Scan for the cell matching the given text and deliver its (x, y) coordinate at center. 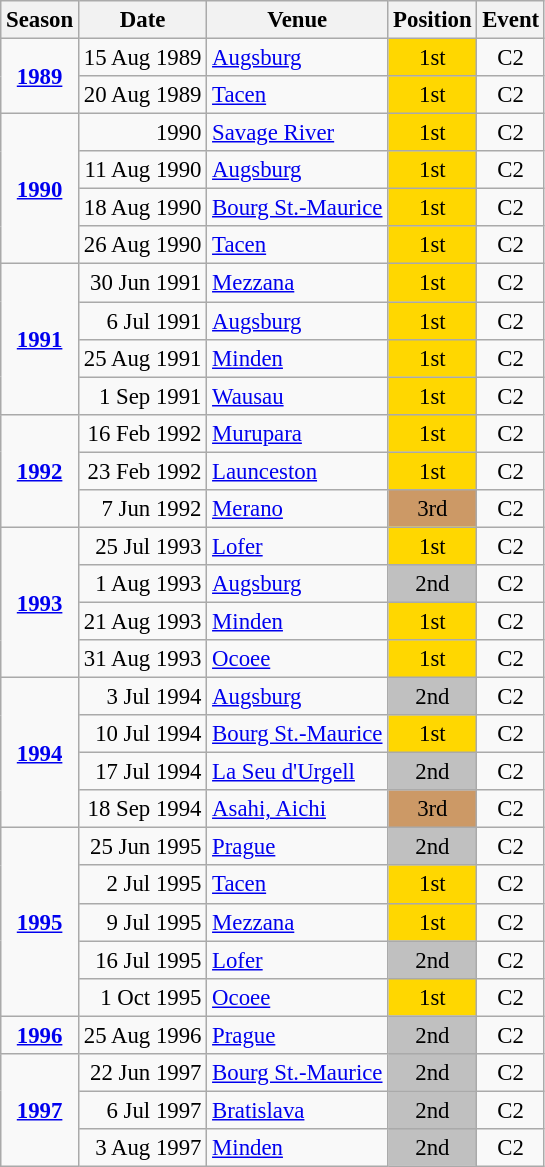
21 Aug 1993 (142, 621)
1997 (40, 1110)
1996 (40, 1035)
15 Aug 1989 (142, 58)
31 Aug 1993 (142, 659)
Position (432, 20)
Savage River (298, 133)
22 Jun 1997 (142, 1073)
30 Jun 1991 (142, 283)
1 Sep 1991 (142, 396)
Merano (298, 509)
Wausau (298, 396)
16 Jul 1995 (142, 960)
3 Jul 1994 (142, 697)
6 Jul 1991 (142, 321)
6 Jul 1997 (142, 1110)
17 Jul 1994 (142, 772)
25 Jul 1993 (142, 546)
25 Aug 1996 (142, 1035)
1 Aug 1993 (142, 584)
20 Aug 1989 (142, 95)
1993 (40, 602)
25 Aug 1991 (142, 358)
25 Jun 1995 (142, 847)
1994 (40, 753)
Asahi, Aichi (298, 809)
2 Jul 1995 (142, 885)
11 Aug 1990 (142, 170)
3 Aug 1997 (142, 1148)
1991 (40, 339)
18 Sep 1994 (142, 809)
16 Feb 1992 (142, 433)
9 Jul 1995 (142, 922)
10 Jul 1994 (142, 734)
1 Oct 1995 (142, 997)
Venue (298, 20)
7 Jun 1992 (142, 509)
1995 (40, 922)
Season (40, 20)
La Seu d'Urgell (298, 772)
23 Feb 1992 (142, 471)
Launceston (298, 471)
1992 (40, 470)
Date (142, 20)
Murupara (298, 433)
Bratislava (298, 1110)
Event (511, 20)
18 Aug 1990 (142, 208)
1989 (40, 76)
26 Aug 1990 (142, 245)
